Search for the cell housing the specified text and yield its (x, y) center coordinate. 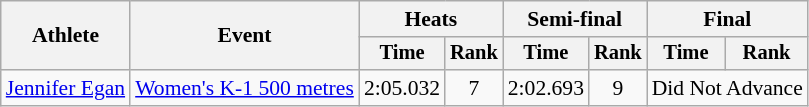
2:02.693 (546, 88)
Women's K-1 500 metres (244, 88)
2:05.032 (402, 88)
Semi-final (575, 19)
Event (244, 36)
Did Not Advance (728, 88)
Athlete (66, 36)
Jennifer Egan (66, 88)
Heats (431, 19)
7 (474, 88)
9 (618, 88)
Final (728, 19)
